Locate the cell with the specified text and output its [x, y] center coordinate. 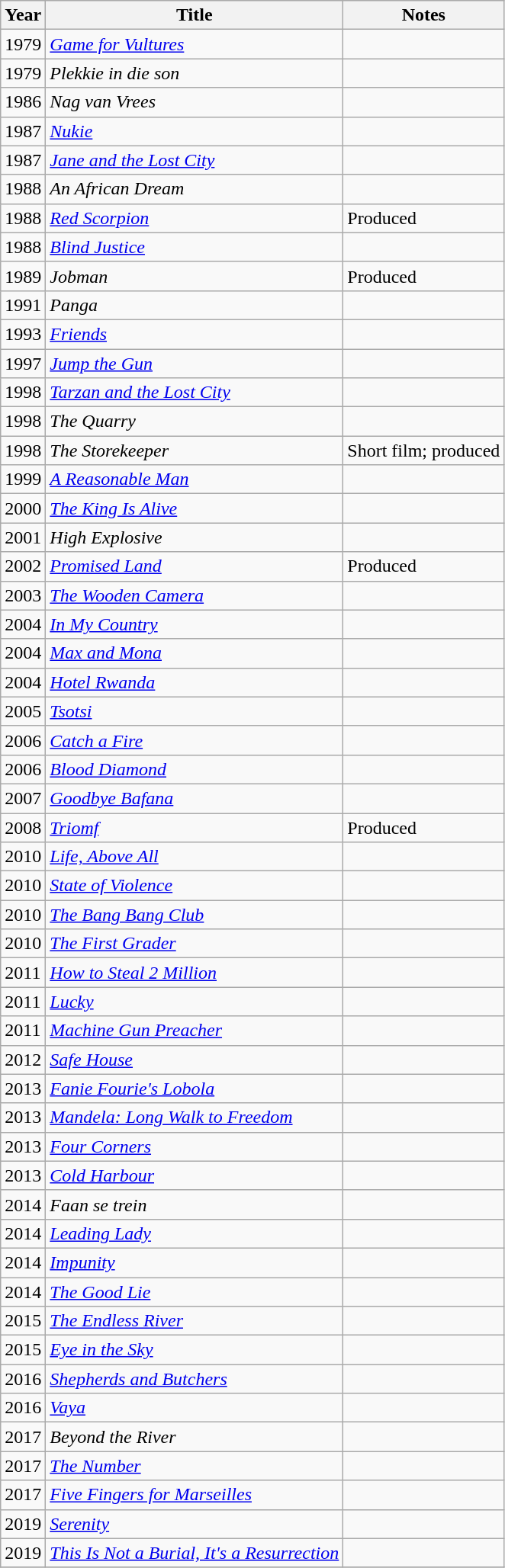
Nukie [195, 131]
Cold Harbour [195, 1175]
2002 [23, 566]
The Quarry [195, 422]
Lucky [195, 1002]
Impunity [195, 1262]
Safe House [195, 1060]
This Is Not a Burial, It's a Resurrection [195, 1553]
Five Fingers for Marseilles [195, 1495]
1999 [23, 479]
Eye in the Sky [195, 1350]
Catch a Fire [195, 740]
2001 [23, 537]
The First Grader [195, 944]
Jane and the Lost City [195, 160]
In My Country [195, 624]
2008 [23, 827]
How to Steal 2 Million [195, 973]
1993 [23, 334]
A Reasonable Man [195, 479]
Promised Land [195, 566]
2005 [23, 711]
1991 [23, 305]
2000 [23, 508]
2003 [23, 595]
Notes [424, 15]
Max and Mona [195, 653]
Tsotsi [195, 711]
1997 [23, 364]
Beyond the River [195, 1437]
2012 [23, 1060]
Triomf [195, 827]
Machine Gun Preacher [195, 1031]
Four Corners [195, 1146]
High Explosive [195, 537]
Vaya [195, 1408]
2007 [23, 798]
1986 [23, 102]
Goodbye Bafana [195, 798]
The Endless River [195, 1321]
Leading Lady [195, 1233]
Shepherds and Butchers [195, 1379]
The Storekeeper [195, 451]
Mandela: Long Walk to Freedom [195, 1117]
Jobman [195, 276]
Nag van Vrees [195, 102]
Year [23, 15]
Red Scorpion [195, 218]
Serenity [195, 1524]
Life, Above All [195, 857]
Hotel Rwanda [195, 682]
Blind Justice [195, 247]
Jump the Gun [195, 364]
Blood Diamond [195, 769]
An African Dream [195, 189]
Tarzan and the Lost City [195, 393]
The Wooden Camera [195, 595]
The King Is Alive [195, 508]
Friends [195, 334]
Short film; produced [424, 451]
Fanie Fourie's Lobola [195, 1089]
The Good Lie [195, 1292]
Plekkie in die son [195, 73]
The Number [195, 1466]
Faan se trein [195, 1204]
Title [195, 15]
State of Violence [195, 886]
Panga [195, 305]
The Bang Bang Club [195, 915]
Game for Vultures [195, 44]
1989 [23, 276]
